Find where the given text appears and provide that cell's center as (X, Y) coordinate. 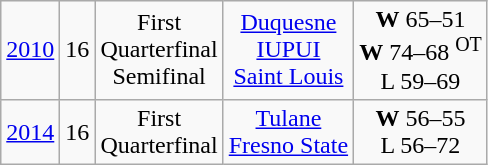
TulaneFresno State (288, 132)
FirstQuarterfinal (159, 132)
W 65–51W 74–68 OTL 59–69 (421, 50)
W 56–55L 56–72 (421, 132)
FirstQuarterfinalSemifinal (159, 50)
DuquesneIUPUISaint Louis (288, 50)
2010 (30, 50)
2014 (30, 132)
